Pinpoint the cell where the given text exists, returning its [x, y] midpoint coordinate. 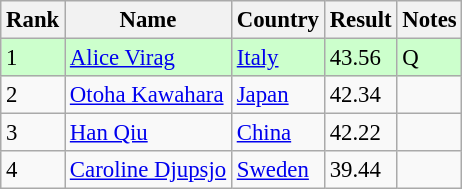
39.44 [360, 170]
Italy [278, 58]
Name [148, 20]
Han Qiu [148, 133]
Japan [278, 95]
Notes [430, 20]
Caroline Djupsjo [148, 170]
China [278, 133]
Result [360, 20]
Country [278, 20]
42.22 [360, 133]
3 [33, 133]
42.34 [360, 95]
Otoha Kawahara [148, 95]
2 [33, 95]
Rank [33, 20]
1 [33, 58]
4 [33, 170]
Alice Virag [148, 58]
43.56 [360, 58]
Q [430, 58]
Sweden [278, 170]
